Determine the [X, Y] coordinate at the center of the cell enclosing the given text.  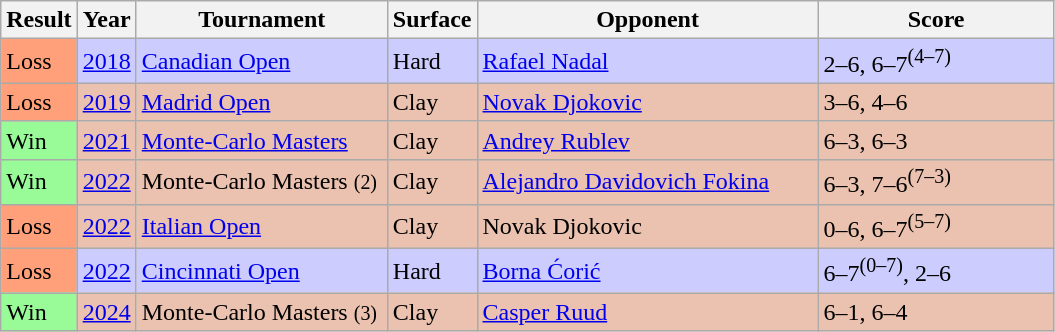
Madrid Open [262, 102]
Andrey Rublev [648, 140]
Tournament [262, 20]
Casper Ruud [648, 312]
Year [106, 20]
Result [39, 20]
2021 [106, 140]
Monte-Carlo Masters [262, 140]
Monte-Carlo Masters (2) [262, 182]
Borna Ćorić [648, 272]
Alejandro Davidovich Fokina [648, 182]
6–3, 6–3 [936, 140]
6–1, 6–4 [936, 312]
Surface [432, 20]
2019 [106, 102]
3–6, 4–6 [936, 102]
2018 [106, 62]
0–6, 6–7(5–7) [936, 226]
Canadian Open [262, 62]
6–7(0–7), 2–6 [936, 272]
Monte-Carlo Masters (3) [262, 312]
Opponent [648, 20]
Score [936, 20]
Italian Open [262, 226]
Rafael Nadal [648, 62]
Cincinnati Open [262, 272]
2024 [106, 312]
2–6, 6–7(4–7) [936, 62]
6–3, 7–6(7–3) [936, 182]
